Find where the given text appears and provide that cell's center as (x, y) coordinate. 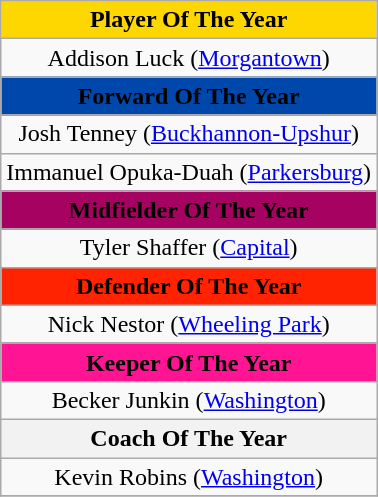
Player Of The Year (189, 20)
Forward Of The Year (189, 96)
Becker Junkin (Washington) (189, 400)
Tyler Shaffer (Capital) (189, 248)
Kevin Robins (Washington) (189, 477)
Defender Of The Year (189, 286)
Josh Tenney (Buckhannon-Upshur) (189, 134)
Addison Luck (Morgantown) (189, 58)
Coach Of The Year (189, 438)
Immanuel Opuka-Duah (Parkersburg) (189, 172)
Keeper Of The Year (189, 362)
Nick Nestor (Wheeling Park) (189, 324)
Midfielder Of The Year (189, 210)
